Pinpoint the cell where the given text exists, returning its [X, Y] midpoint coordinate. 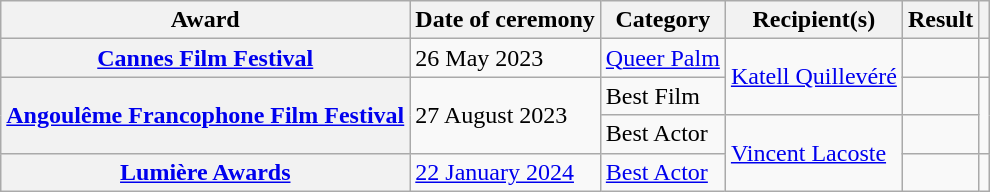
Katell Quillevéré [814, 77]
Category [662, 20]
26 May 2023 [506, 58]
Result [940, 20]
Angoulême Francophone Film Festival [206, 115]
Recipient(s) [814, 20]
Best Film [662, 96]
Date of ceremony [506, 20]
Vincent Lacoste [814, 153]
Queer Palm [662, 58]
27 August 2023 [506, 115]
Cannes Film Festival [206, 58]
Award [206, 20]
Lumière Awards [206, 172]
22 January 2024 [506, 172]
